Return the (X, Y) coordinate for the center point of the cell that contains the specified text.  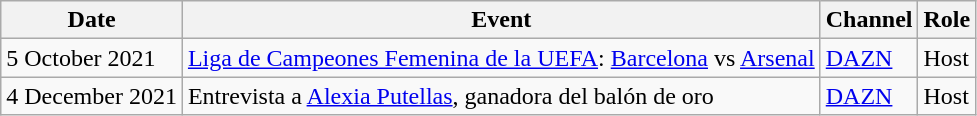
4 December 2021 (92, 96)
Role (947, 20)
Channel (869, 20)
Entrevista a Alexia Putellas, ganadora del balón de oro (501, 96)
Date (92, 20)
Event (501, 20)
5 October 2021 (92, 58)
Liga de Campeones Femenina de la UEFA: Barcelona vs Arsenal (501, 58)
